Determine the [X, Y] coordinate at the center of the cell enclosing the given text.  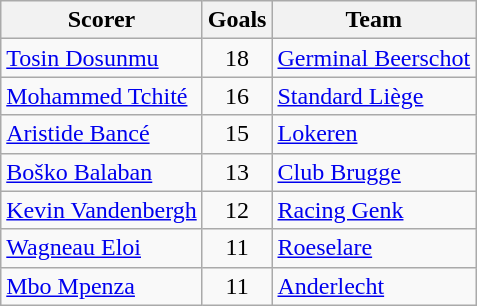
Aristide Bancé [102, 134]
Lokeren [374, 134]
Boško Balaban [102, 172]
15 [237, 134]
Team [374, 20]
16 [237, 96]
Goals [237, 20]
13 [237, 172]
Roeselare [374, 248]
Germinal Beerschot [374, 58]
Club Brugge [374, 172]
Kevin Vandenbergh [102, 210]
Tosin Dosunmu [102, 58]
Standard Liège [374, 96]
12 [237, 210]
Racing Genk [374, 210]
18 [237, 58]
Anderlecht [374, 286]
Wagneau Eloi [102, 248]
Mbo Mpenza [102, 286]
Scorer [102, 20]
Mohammed Tchité [102, 96]
